Capture the cell that displays the provided text and extract its [x, y] central coordinate. 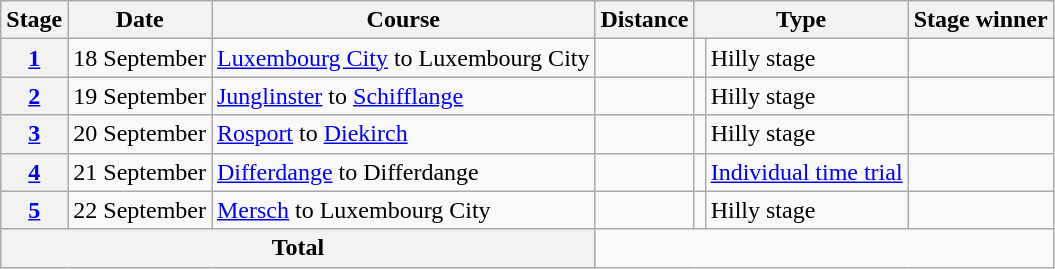
20 September [140, 134]
19 September [140, 96]
Date [140, 20]
Distance [644, 20]
Stage winner [980, 20]
Total [298, 248]
22 September [140, 210]
5 [34, 210]
2 [34, 96]
18 September [140, 58]
4 [34, 172]
Differdange to Differdange [404, 172]
1 [34, 58]
Mersch to Luxembourg City [404, 210]
Course [404, 20]
Rosport to Diekirch [404, 134]
Individual time trial [806, 172]
21 September [140, 172]
Luxembourg City to Luxembourg City [404, 58]
Junglinster to Schifflange [404, 96]
3 [34, 134]
Stage [34, 20]
Type [801, 20]
